Identify which cell holds the provided text, then report its [x, y] central coordinate. 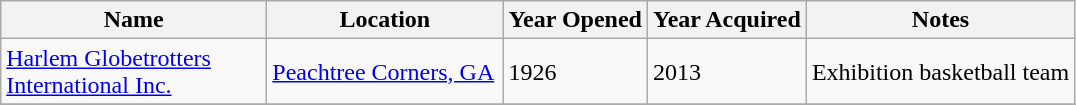
Peachtree Corners, GA [385, 72]
Notes [940, 20]
2013 [728, 72]
Year Opened [576, 20]
Name [134, 20]
Year Acquired [728, 20]
Location [385, 20]
Harlem Globetrotters International Inc. [134, 72]
1926 [576, 72]
Exhibition basketball team [940, 72]
